Return (X, Y) of the center of cell containing provided text 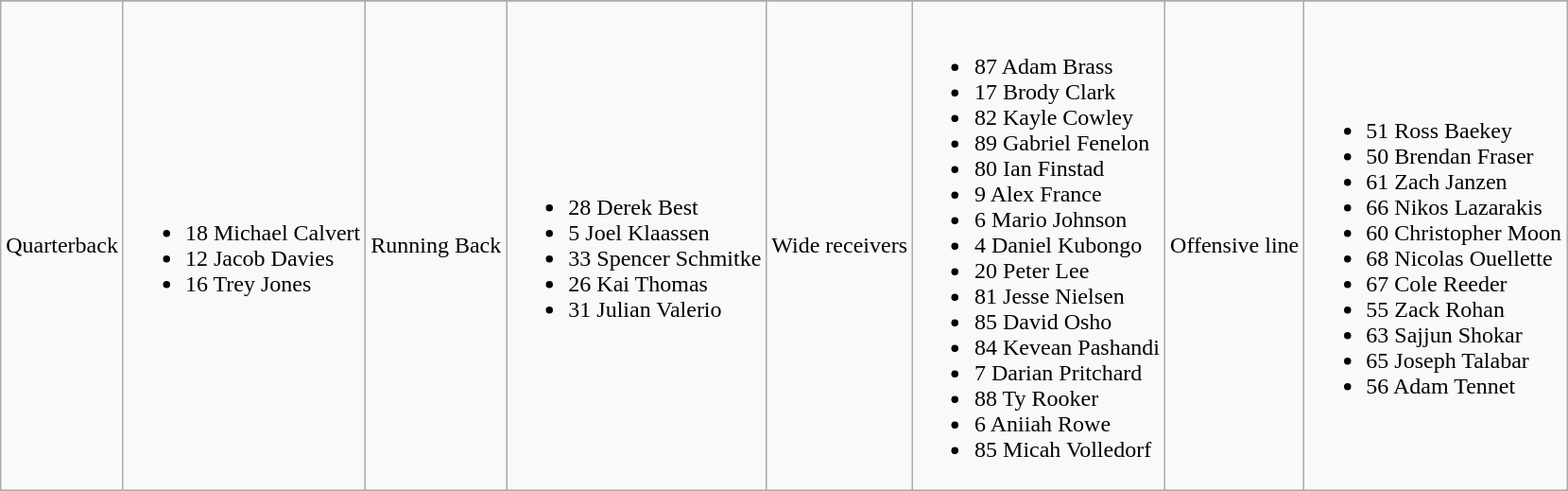
Offensive line (1234, 246)
Quarterback (62, 246)
28 Derek Best5 Joel Klaassen33 Spencer Schmitke26 Kai Thomas31 Julian Valerio (637, 246)
Wide receivers (839, 246)
Running Back (437, 246)
18 Michael Calvert12 Jacob Davies16 Trey Jones (244, 246)
